Scan for the cell matching the given text and deliver its [X, Y] coordinate at center. 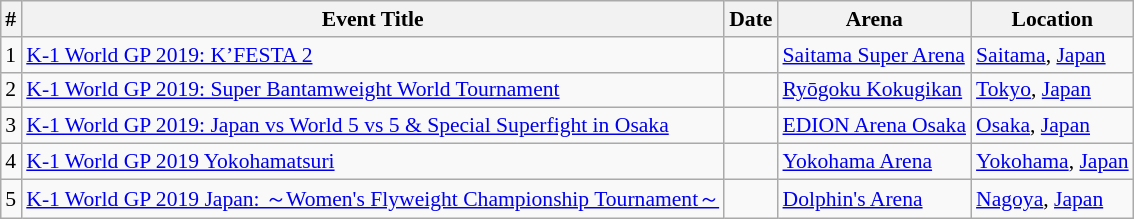
Tokyo, Japan [1052, 90]
K-1 World GP 2019 Yokohamatsuri [372, 162]
Location [1052, 19]
K-1 World GP 2019: Super Bantamweight World Tournament [372, 90]
# [10, 19]
Saitama, Japan [1052, 55]
Yokohama, Japan [1052, 162]
K-1 World GP 2019 Japan: ～Women's Flyweight Championship Tournament～ [372, 198]
EDION Arena Osaka [874, 126]
Nagoya, Japan [1052, 198]
2 [10, 90]
Saitama Super Arena [874, 55]
K-1 World GP 2019: Japan vs World 5 vs 5 & Special Superfight in Osaka [372, 126]
5 [10, 198]
4 [10, 162]
K-1 World GP 2019: K’FESTA 2 [372, 55]
3 [10, 126]
Arena [874, 19]
1 [10, 55]
Ryōgoku Kokugikan [874, 90]
Date [750, 19]
Yokohama Arena [874, 162]
Osaka, Japan [1052, 126]
Event Title [372, 19]
Dolphin's Arena [874, 198]
